Find where the given text appears and provide that cell's center as [x, y] coordinate. 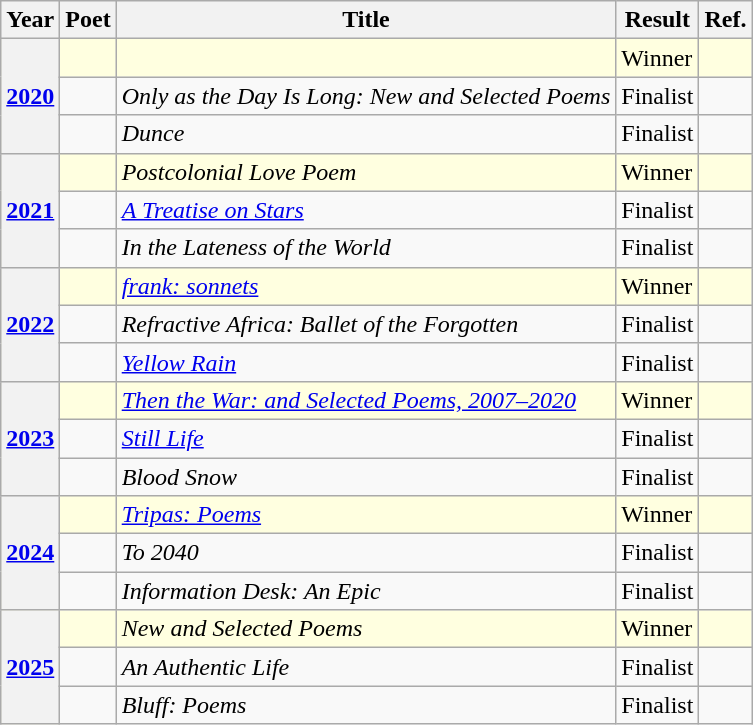
2025 [30, 667]
Only as the Day Is Long: New and Selected Poems [366, 96]
2021 [30, 210]
In the Lateness of the World [366, 248]
Year [30, 20]
Bluff: Poems [366, 705]
Information Desk: An Epic [366, 591]
Then the War: and Selected Poems, 2007–2020 [366, 400]
Ref. [726, 20]
Result [658, 20]
Tripas: Poems [366, 515]
Title [366, 20]
Yellow Rain [366, 362]
2022 [30, 324]
A Treatise on Stars [366, 210]
An Authentic Life [366, 667]
To 2040 [366, 553]
Blood Snow [366, 477]
Postcolonial Love Poem [366, 172]
New and Selected Poems [366, 629]
2024 [30, 553]
2020 [30, 96]
Refractive Africa: Ballet of the Forgotten [366, 324]
2023 [30, 438]
frank: sonnets [366, 286]
Dunce [366, 134]
Still Life [366, 438]
Poet [88, 20]
